Return (X, Y) of the center of cell containing provided text 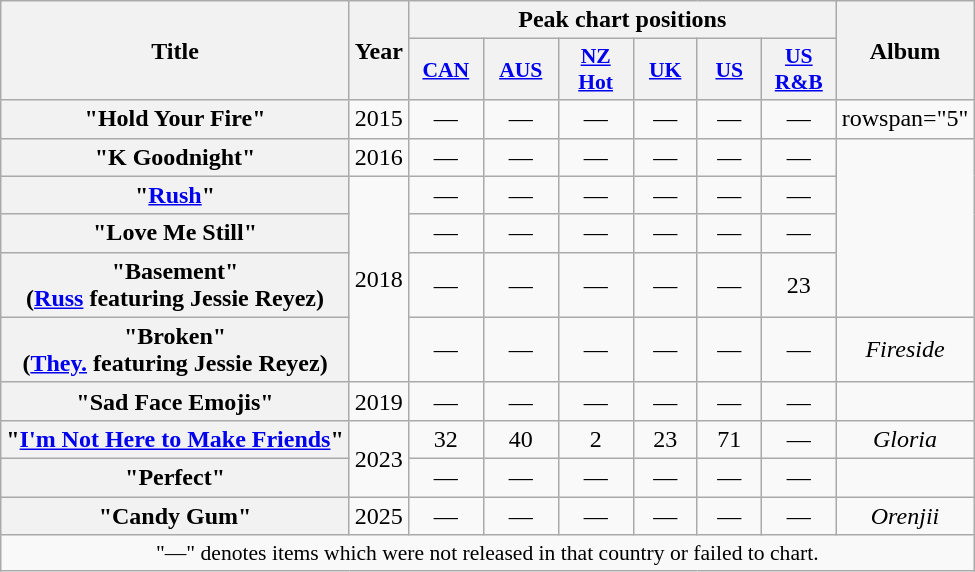
2023 (378, 458)
US (729, 70)
Title (176, 50)
Peak chart positions (622, 20)
32 (446, 439)
Fireside (905, 350)
UK (665, 70)
Album (905, 50)
NZHot (596, 70)
"Sad Face Emojis" (176, 401)
"Candy Gum" (176, 515)
40 (520, 439)
2025 (378, 515)
"Basement"(Russ featuring Jessie Reyez) (176, 284)
"Love Me Still" (176, 233)
"—" denotes items which were not released in that country or failed to chart. (488, 553)
"Rush" (176, 195)
"I'm Not Here to Make Friends" (176, 439)
"Perfect" (176, 477)
2 (596, 439)
Year (378, 50)
USR&B (798, 70)
2015 (378, 119)
AUS (520, 70)
2019 (378, 401)
2018 (378, 279)
Orenjii (905, 515)
"K Goodnight" (176, 157)
71 (729, 439)
Gloria (905, 439)
rowspan="5" (905, 119)
CAN (446, 70)
"Hold Your Fire" (176, 119)
"Broken"(They. featuring Jessie Reyez) (176, 350)
2016 (378, 157)
